Identify which cell holds the provided text, then report its (x, y) central coordinate. 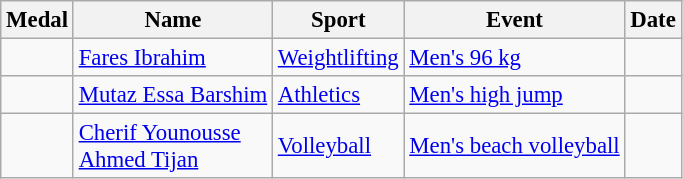
Name (172, 20)
Cherif YounousseAhmed Tijan (172, 146)
Medal (38, 20)
Men's beach volleyball (514, 146)
Date (653, 20)
Fares Ibrahim (172, 58)
Mutaz Essa Barshim (172, 95)
Sport (339, 20)
Athletics (339, 95)
Weightlifting (339, 58)
Men's 96 kg (514, 58)
Men's high jump (514, 95)
Volleyball (339, 146)
Event (514, 20)
